Output the (x, y) coordinate of the center of the cell containing the given text.  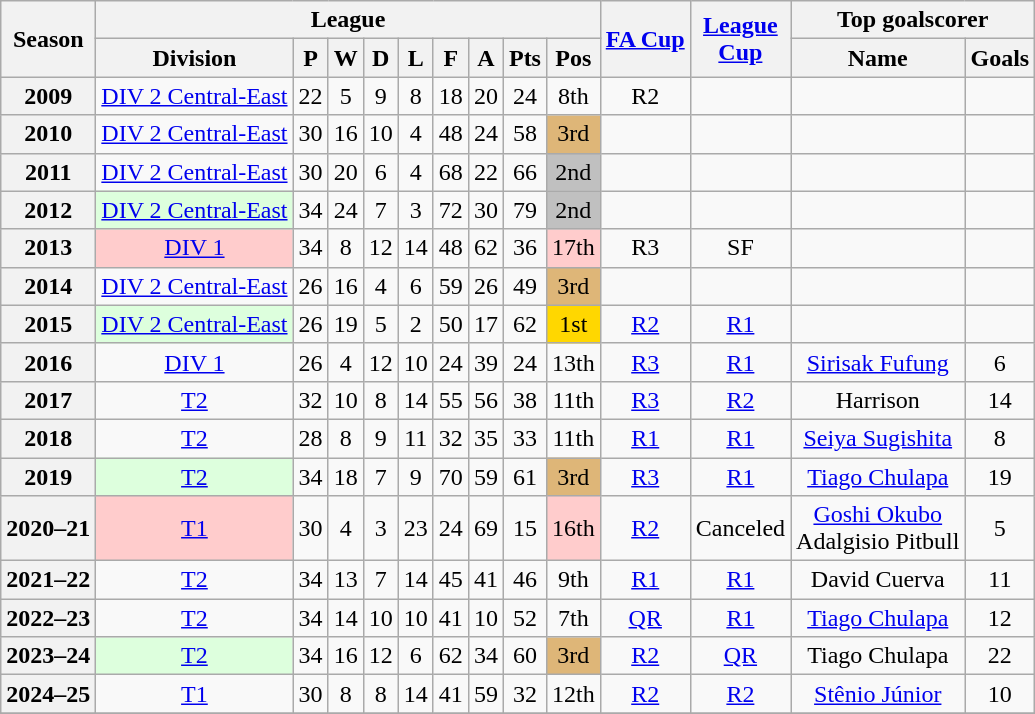
Seiya Sugishita (878, 438)
David Cuerva (878, 580)
SF (740, 248)
28 (310, 438)
49 (524, 286)
72 (450, 210)
Top goalscorer (913, 20)
Pts (524, 58)
Stênio Júnior (878, 694)
Sirisak Fufung (878, 362)
9th (573, 580)
69 (486, 528)
2024–25 (48, 694)
12th (573, 694)
2 (416, 324)
60 (524, 656)
17th (573, 248)
1st (573, 324)
56 (486, 400)
LeagueCup (740, 39)
55 (450, 400)
58 (524, 134)
2019 (48, 477)
A (486, 58)
8th (573, 96)
FA Cup (645, 39)
Season (48, 39)
61 (524, 477)
Division (194, 58)
F (450, 58)
2011 (48, 172)
Name (878, 58)
68 (450, 172)
52 (524, 618)
17 (486, 324)
45 (450, 580)
2018 (48, 438)
13 (346, 580)
L (416, 58)
2020–21 (48, 528)
2015 (48, 324)
Goshi OkuboAdalgisio Pitbull (878, 528)
16th (573, 528)
35 (486, 438)
2012 (48, 210)
2009 (48, 96)
13th (573, 362)
2022–23 (48, 618)
7th (573, 618)
Goals (1000, 58)
23 (416, 528)
2010 (48, 134)
50 (450, 324)
Harrison (878, 400)
39 (486, 362)
46 (524, 580)
Canceled (740, 528)
2016 (48, 362)
33 (524, 438)
79 (524, 210)
38 (524, 400)
2014 (48, 286)
15 (524, 528)
2023–24 (48, 656)
2021–22 (48, 580)
D (380, 58)
Pos (573, 58)
66 (524, 172)
2013 (48, 248)
70 (450, 477)
P (310, 58)
2017 (48, 400)
W (346, 58)
36 (524, 248)
League (348, 20)
